Identify which cell holds the provided text, then report its (x, y) central coordinate. 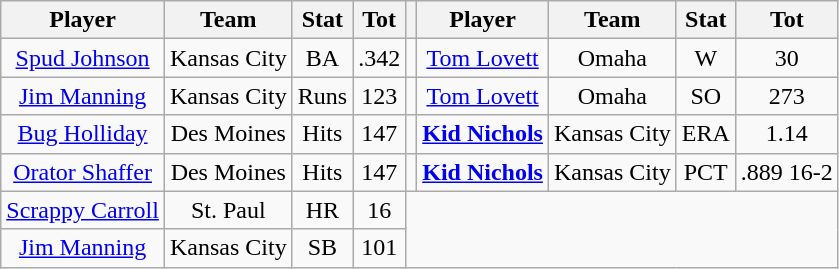
Scrappy Carroll (83, 210)
123 (380, 96)
.342 (380, 58)
PCT (706, 172)
ERA (706, 134)
SB (322, 248)
SO (706, 96)
1.14 (786, 134)
Orator Shaffer (83, 172)
273 (786, 96)
HR (322, 210)
101 (380, 248)
W (706, 58)
Bug Holliday (83, 134)
30 (786, 58)
Spud Johnson (83, 58)
16 (380, 210)
Runs (322, 96)
St. Paul (228, 210)
BA (322, 58)
.889 16-2 (786, 172)
